Output the [x, y] coordinate of the center of the cell containing the given text.  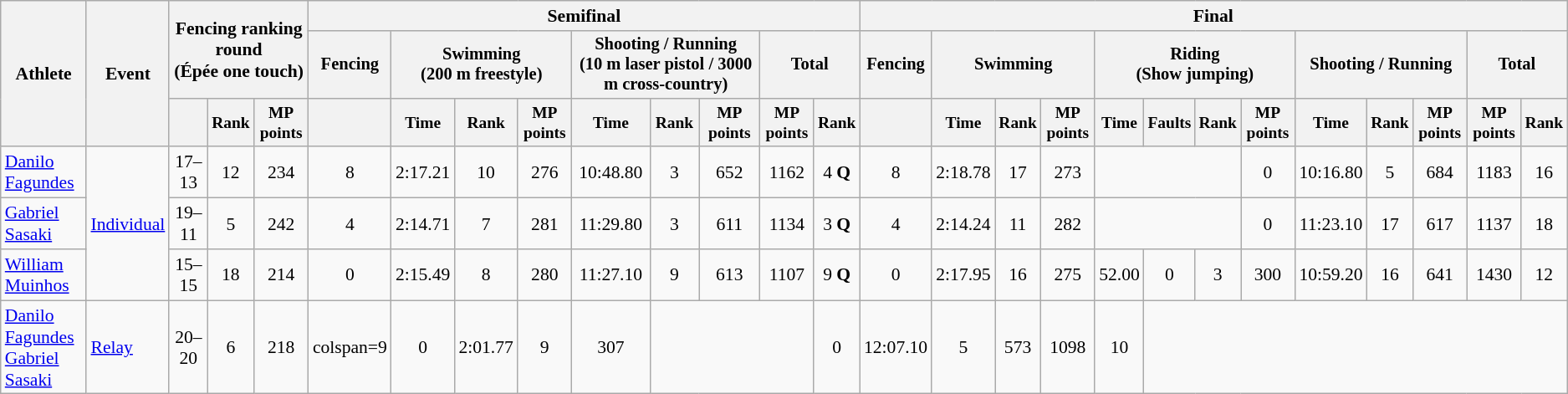
1098 [1067, 347]
Danilo Fagundes [43, 172]
colspan=9 [350, 347]
275 [1067, 274]
11:23.10 [1331, 224]
Relay [127, 347]
Event [127, 74]
10:16.80 [1331, 172]
Fencing ranking round(Épée one touch) [238, 50]
9 Q [836, 274]
1183 [1494, 172]
6 [231, 347]
2:14.24 [963, 224]
214 [281, 274]
613 [729, 274]
11 [1019, 224]
2:17.21 [423, 172]
280 [545, 274]
307 [610, 347]
12:07.10 [896, 347]
Semifinal [584, 16]
2:01.77 [485, 347]
684 [1440, 172]
1107 [788, 274]
10:48.80 [610, 172]
611 [729, 224]
1430 [1494, 274]
4 Q [836, 172]
573 [1019, 347]
3 Q [836, 224]
641 [1440, 274]
52.00 [1119, 274]
17–13 [188, 172]
Danilo FagundesGabriel Sasaki [43, 347]
276 [545, 172]
10:59.20 [1331, 274]
Faults [1169, 122]
Swimming [1014, 65]
11:29.80 [610, 224]
15–15 [188, 274]
281 [545, 224]
652 [729, 172]
2:15.49 [423, 274]
11:27.10 [610, 274]
242 [281, 224]
Shooting / Running [1381, 65]
2:18.78 [963, 172]
Swimming(200 m freestyle) [482, 65]
Gabriel Sasaki [43, 224]
Shooting / Running(10 m laser pistol / 3000 m cross-country) [666, 65]
William Muinhos [43, 274]
19–11 [188, 224]
234 [281, 172]
218 [281, 347]
300 [1268, 274]
20–20 [188, 347]
Athlete [43, 74]
1134 [788, 224]
Riding(Show jumping) [1194, 65]
2:14.71 [423, 224]
1137 [1494, 224]
2:17.95 [963, 274]
1162 [788, 172]
7 [485, 224]
Final [1213, 16]
282 [1067, 224]
617 [1440, 224]
Individual [127, 224]
273 [1067, 172]
